Return (x, y) of the center of cell containing provided text 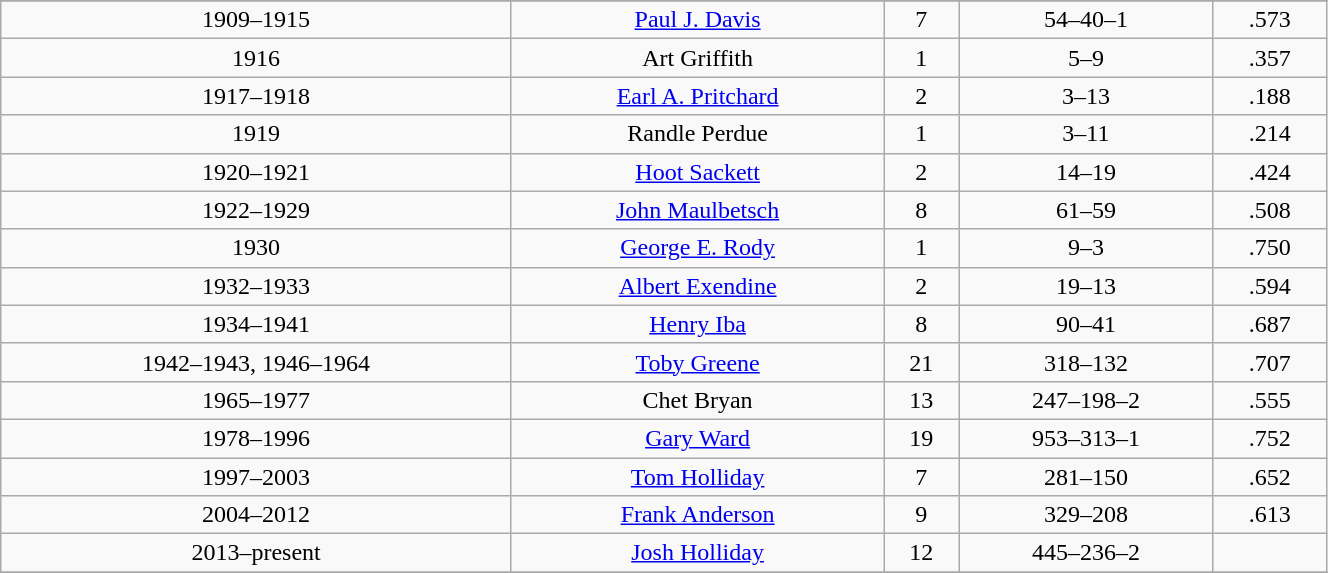
.752 (1270, 438)
Chet Bryan (697, 400)
1934–1941 (256, 324)
54–40–1 (1086, 20)
329–208 (1086, 515)
Josh Holliday (697, 553)
12 (922, 553)
1917–1918 (256, 96)
.750 (1270, 248)
318–132 (1086, 362)
Frank Anderson (697, 515)
.555 (1270, 400)
1916 (256, 58)
3–13 (1086, 96)
9 (922, 515)
2013–present (256, 553)
Art Griffith (697, 58)
5–9 (1086, 58)
.707 (1270, 362)
.613 (1270, 515)
1965–1977 (256, 400)
Henry Iba (697, 324)
1932–1933 (256, 286)
Earl A. Pritchard (697, 96)
.357 (1270, 58)
2004–2012 (256, 515)
Gary Ward (697, 438)
13 (922, 400)
.687 (1270, 324)
.424 (1270, 172)
9–3 (1086, 248)
Randle Perdue (697, 134)
3–11 (1086, 134)
Paul J. Davis (697, 20)
John Maulbetsch (697, 210)
Albert Exendine (697, 286)
61–59 (1086, 210)
953–313–1 (1086, 438)
1909–1915 (256, 20)
281–150 (1086, 477)
.573 (1270, 20)
George E. Rody (697, 248)
Toby Greene (697, 362)
.214 (1270, 134)
1978–1996 (256, 438)
1997–2003 (256, 477)
90–41 (1086, 324)
445–236–2 (1086, 553)
14–19 (1086, 172)
247–198–2 (1086, 400)
19–13 (1086, 286)
.594 (1270, 286)
1930 (256, 248)
1942–1943, 1946–1964 (256, 362)
.508 (1270, 210)
1920–1921 (256, 172)
21 (922, 362)
.188 (1270, 96)
19 (922, 438)
1922–1929 (256, 210)
Hoot Sackett (697, 172)
Tom Holliday (697, 477)
1919 (256, 134)
.652 (1270, 477)
